Extract the [x, y] coordinate from the center of the cell holding the provided text.  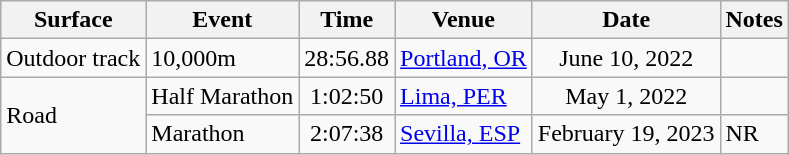
NR [754, 134]
Road [74, 115]
Half Marathon [222, 96]
Lima, PER [464, 96]
1:02:50 [347, 96]
Outdoor track [74, 58]
Date [626, 20]
Marathon [222, 134]
Surface [74, 20]
June 10, 2022 [626, 58]
2:07:38 [347, 134]
February 19, 2023 [626, 134]
28:56.88 [347, 58]
10,000m [222, 58]
Portland, OR [464, 58]
Notes [754, 20]
Sevilla, ESP [464, 134]
Event [222, 20]
May 1, 2022 [626, 96]
Time [347, 20]
Venue [464, 20]
